Search for the cell housing the specified text and yield its [X, Y] center coordinate. 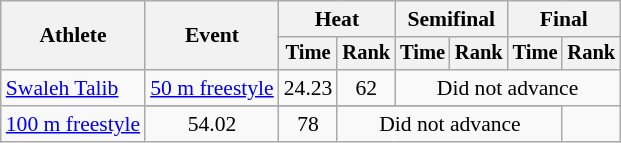
Semifinal [451, 19]
54.02 [212, 124]
62 [366, 88]
50 m freestyle [212, 88]
24.23 [308, 88]
Athlete [73, 36]
Heat [337, 19]
100 m freestyle [73, 124]
Event [212, 36]
Swaleh Talib [73, 88]
78 [308, 124]
Final [564, 19]
